For the text-containing cell, return its midpoint in (x, y) coordinate format. 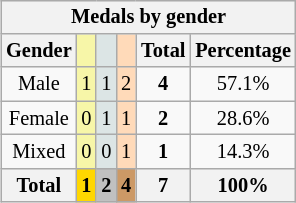
14.3% (243, 152)
Gender (38, 51)
57.1% (243, 84)
Percentage (243, 51)
Medals by gender (148, 17)
100% (243, 185)
Mixed (38, 152)
28.6% (243, 118)
7 (163, 185)
Male (38, 84)
Female (38, 118)
